Identify which cell holds the provided text, then report its (x, y) central coordinate. 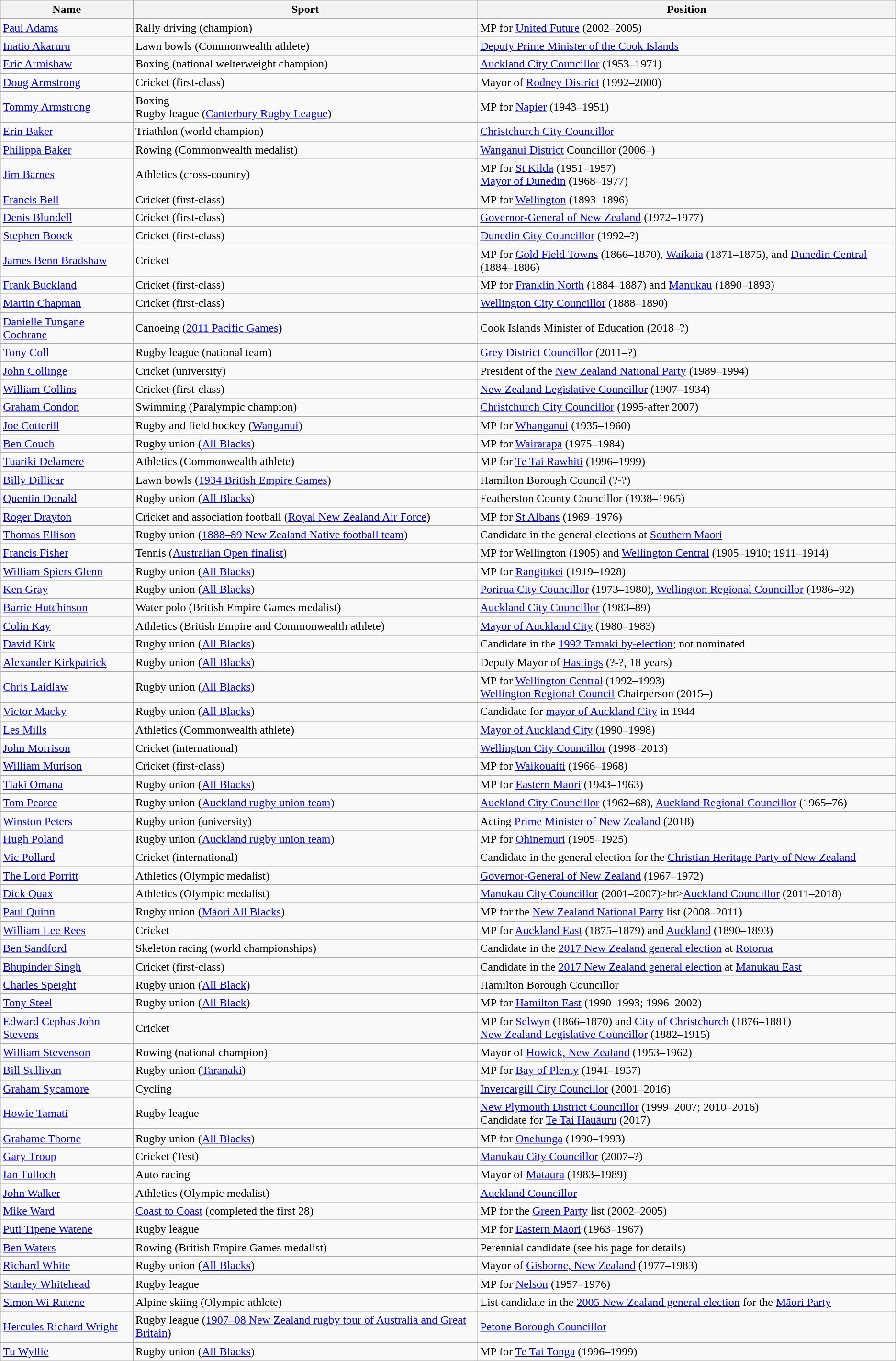
William Lee Rees (67, 930)
Ian Tulloch (67, 1174)
BoxingRugby league (Canterbury Rugby League) (305, 107)
Rugby union (Māori All Blacks) (305, 912)
Joe Cotterill (67, 425)
Colin Kay (67, 626)
Tony Coll (67, 353)
New Zealand Legislative Councillor (1907–1934) (687, 389)
Francis Fisher (67, 553)
Auckland City Councillor (1983–89) (687, 608)
Paul Adams (67, 28)
Rugby union (1888–89 New Zealand Native football team) (305, 535)
MP for Eastern Maori (1963–1967) (687, 1229)
MP for Bay of Plenty (1941–1957) (687, 1071)
Bill Sullivan (67, 1071)
Grahame Thorne (67, 1138)
Cricket and association football (Royal New Zealand Air Force) (305, 516)
Les Mills (67, 730)
Mike Ward (67, 1211)
Ben Waters (67, 1248)
Auckland City Councillor (1953–1971) (687, 64)
MP for Rangitīkei (1919–1928) (687, 571)
Charles Speight (67, 985)
List candidate in the 2005 New Zealand general election for the Māori Party (687, 1302)
Rowing (national champion) (305, 1052)
Candidate for mayor of Auckland City in 1944 (687, 712)
John Walker (67, 1193)
Candidate in the general election for the Christian Heritage Party of New Zealand (687, 857)
Porirua City Councillor (1973–1980), Wellington Regional Councillor (1986–92) (687, 590)
MP for Nelson (1957–1976) (687, 1284)
Jim Barnes (67, 174)
Christchurch City Councillor (1995-after 2007) (687, 407)
Mayor of Gisborne, New Zealand (1977–1983) (687, 1266)
MP for Napier (1943–1951) (687, 107)
Vic Pollard (67, 857)
New Plymouth District Councillor (1999–2007; 2010–2016)Candidate for Te Tai Hauāuru (2017) (687, 1113)
Inatio Akaruru (67, 46)
William Spiers Glenn (67, 571)
MP for Onehunga (1990–1993) (687, 1138)
Tommy Armstrong (67, 107)
Hugh Poland (67, 839)
Tu Wyllie (67, 1351)
Featherston County Councillor (1938–1965) (687, 498)
Cricket (university) (305, 371)
Martin Chapman (67, 303)
Francis Bell (67, 199)
Stephen Boock (67, 235)
Barrie Hutchinson (67, 608)
Billy Dillicar (67, 480)
Deputy Prime Minister of the Cook Islands (687, 46)
Auckland Councillor (687, 1193)
MP for United Future (2002–2005) (687, 28)
Cook Islands Minister of Education (2018–?) (687, 328)
MP for Waikouaiti (1966–1968) (687, 766)
Ken Gray (67, 590)
Chris Laidlaw (67, 687)
William Stevenson (67, 1052)
Tennis (Australian Open finalist) (305, 553)
Deputy Mayor of Hastings (?-?, 18 years) (687, 662)
Triathlon (world champion) (305, 132)
Rugby league (1907–08 New Zealand rugby tour of Australia and Great Britain) (305, 1327)
Frank Buckland (67, 285)
William Collins (67, 389)
Christchurch City Councillor (687, 132)
Auckland City Councillor (1962–68), Auckland Regional Councillor (1965–76) (687, 803)
MP for Franklin North (1884–1887) and Manukau (1890–1893) (687, 285)
Hamilton Borough Councillor (687, 985)
Mayor of Rodney District (1992–2000) (687, 82)
Quentin Donald (67, 498)
Candidate in the general elections at Southern Maori (687, 535)
Puti Tipene Watene (67, 1229)
Ben Sandford (67, 948)
Winston Peters (67, 821)
Howie Tamati (67, 1113)
Wellington City Councillor (1998–2013) (687, 748)
Mayor of Mataura (1983–1989) (687, 1174)
James Benn Bradshaw (67, 260)
Eric Armishaw (67, 64)
MP for the Green Party list (2002–2005) (687, 1211)
Swimming (Paralympic champion) (305, 407)
Edward Cephas John Stevens (67, 1028)
Athletics (British Empire and Commonwealth athlete) (305, 626)
Alpine skiing (Olympic athlete) (305, 1302)
Wellington City Councillor (1888–1890) (687, 303)
MP for Whanganui (1935–1960) (687, 425)
Rugby league (national team) (305, 353)
John Morrison (67, 748)
Hamilton Borough Council (?-?) (687, 480)
Simon Wi Rutene (67, 1302)
Erin Baker (67, 132)
MP for Te Tai Tonga (1996–1999) (687, 1351)
Doug Armstrong (67, 82)
Candidate in the 2017 New Zealand general election at Rotorua (687, 948)
MP for Wellington Central (1992–1993)Wellington Regional Council Chairperson (2015–) (687, 687)
Graham Sycamore (67, 1089)
MP for Wellington (1905) and Wellington Central (1905–1910; 1911–1914) (687, 553)
Victor Macky (67, 712)
Canoeing (2011 Pacific Games) (305, 328)
Manukau City Councillor (2001–2007)>br>Auckland Councillor (2011–2018) (687, 894)
Mayor of Howick, New Zealand (1953–1962) (687, 1052)
Alexander Kirkpatrick (67, 662)
Candidate in the 1992 Tamaki by-election; not nominated (687, 644)
MP for Hamilton East (1990–1993; 1996–2002) (687, 1003)
MP for the New Zealand National Party list (2008–2011) (687, 912)
Invercargill City Councillor (2001–2016) (687, 1089)
Tiaki Omana (67, 784)
Governor-General of New Zealand (1967–1972) (687, 875)
Auto racing (305, 1174)
MP for Wellington (1893–1896) (687, 199)
Lawn bowls (1934 British Empire Games) (305, 480)
MP for St Albans (1969–1976) (687, 516)
Candidate in the 2017 New Zealand general election at Manukau East (687, 967)
Stanley Whitehead (67, 1284)
Cycling (305, 1089)
Bhupinder Singh (67, 967)
Paul Quinn (67, 912)
David Kirk (67, 644)
Mayor of Auckland City (1990–1998) (687, 730)
Sport (305, 10)
Dunedin City Councillor (1992–?) (687, 235)
Rowing (British Empire Games medalist) (305, 1248)
Coast to Coast (completed the first 28) (305, 1211)
Thomas Ellison (67, 535)
MP for Te Tai Rawhiti (1996–1999) (687, 462)
Grey District Councillor (2011–?) (687, 353)
Dick Quax (67, 894)
Wanganui District Councillor (2006–) (687, 150)
The Lord Porritt (67, 875)
William Murison (67, 766)
Tuariki Delamere (67, 462)
Ben Couch (67, 444)
MP for Gold Field Towns (1866–1870), Waikaia (1871–1875), and Dunedin Central (1884–1886) (687, 260)
MP for Ohinemuri (1905–1925) (687, 839)
Rally driving (champion) (305, 28)
MP for St Kilda (1951–1957)Mayor of Dunedin (1968–1977) (687, 174)
Athletics (cross-country) (305, 174)
Rugby union (university) (305, 821)
Petone Borough Councillor (687, 1327)
Gary Troup (67, 1156)
Rowing (Commonwealth medalist) (305, 150)
President of the New Zealand National Party (1989–1994) (687, 371)
Position (687, 10)
Tony Steel (67, 1003)
Roger Drayton (67, 516)
John Collinge (67, 371)
Rugby union (Taranaki) (305, 1071)
Graham Condon (67, 407)
MP for Selwyn (1866–1870) and City of Christchurch (1876–1881)New Zealand Legislative Councillor (1882–1915) (687, 1028)
Lawn bowls (Commonwealth athlete) (305, 46)
Hercules Richard Wright (67, 1327)
Boxing (national welterweight champion) (305, 64)
Manukau City Councillor (2007–?) (687, 1156)
Water polo (British Empire Games medalist) (305, 608)
Danielle Tungane Cochrane (67, 328)
MP for Auckland East (1875–1879) and Auckland (1890–1893) (687, 930)
MP for Wairarapa (1975–1984) (687, 444)
Rugby and field hockey (Wanganui) (305, 425)
Tom Pearce (67, 803)
Perennial candidate (see his page for details) (687, 1248)
Philippa Baker (67, 150)
Name (67, 10)
Denis Blundell (67, 217)
Skeleton racing (world championships) (305, 948)
Cricket (Test) (305, 1156)
MP for Eastern Maori (1943–1963) (687, 784)
Richard White (67, 1266)
Governor-General of New Zealand (1972–1977) (687, 217)
Mayor of Auckland City (1980–1983) (687, 626)
Acting Prime Minister of New Zealand (2018) (687, 821)
